For the text-containing cell, return its midpoint in [x, y] coordinate format. 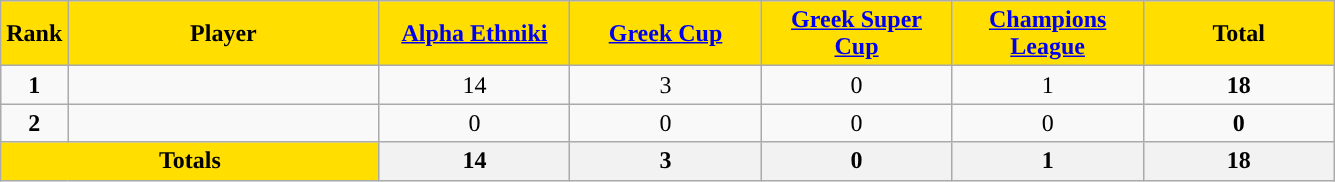
Player [224, 34]
2 [34, 123]
Champions League [1048, 34]
Greek Cup [666, 34]
Alpha Ethniki [474, 34]
Greek Super Cup [856, 34]
Totals [190, 161]
Rank [34, 34]
Total [1238, 34]
